From the cell containing the given text, extract its center point as [x, y] coordinate. 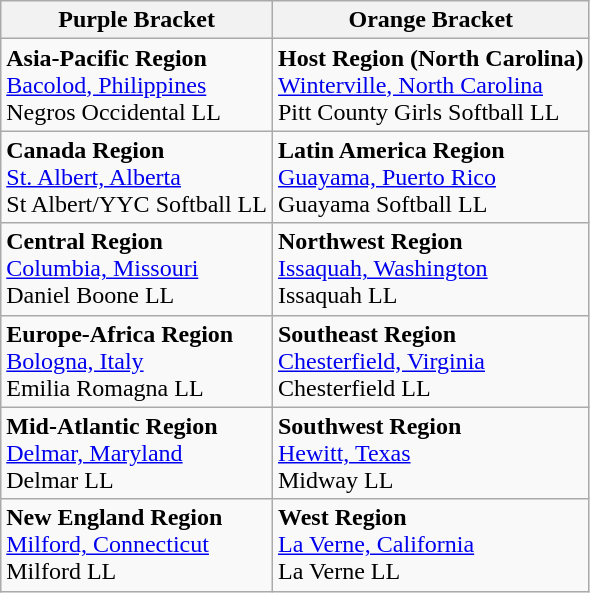
Canada Region St. Albert, Alberta St Albert/YYC Softball LL [137, 177]
Latin America Region Guayama, Puerto Rico Guayama Softball LL [430, 177]
Northwest Region Issaquah, Washington Issaquah LL [430, 269]
Central Region Columbia, Missouri Daniel Boone LL [137, 269]
Southwest Region Hewitt, Texas Midway LL [430, 453]
West Region La Verne, California La Verne LL [430, 545]
Europe-Africa Region Bologna, Italy Emilia Romagna LL [137, 361]
Asia-Pacific Region Bacolod, Philippines Negros Occidental LL [137, 85]
Host Region (North Carolina) Winterville, North Carolina Pitt County Girls Softball LL [430, 85]
Purple Bracket [137, 20]
Mid-Atlantic Region Delmar, Maryland Delmar LL [137, 453]
New England Region Milford, Connecticut Milford LL [137, 545]
Orange Bracket [430, 20]
Southeast Region Chesterfield, Virginia Chesterfield LL [430, 361]
